Extract the [X, Y] coordinate from the center of the cell holding the provided text.  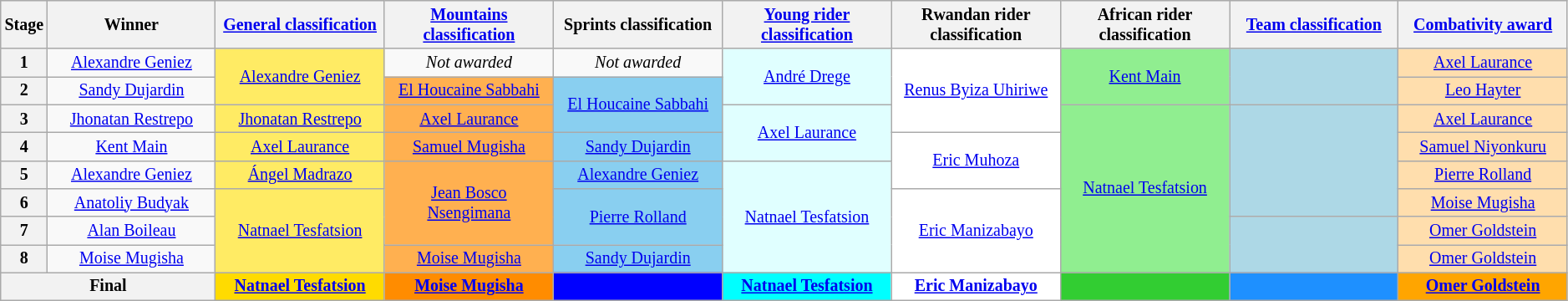
Ángel Madrazo [300, 174]
Renus Byiza Uhiriwe [976, 91]
Jean Bosco Nsengimana [469, 202]
Team classification [1314, 25]
6 [24, 202]
2 [24, 90]
Leo Hayter [1483, 90]
Final [109, 286]
Anatoliy Budyak [132, 202]
André Drege [807, 77]
Alan Boileau [132, 231]
3 [24, 119]
Eric Muhoza [976, 161]
5 [24, 174]
4 [24, 147]
Mountains classification [469, 25]
Combativity award [1483, 25]
Winner [132, 25]
General classification [300, 25]
7 [24, 231]
Samuel Niyonkuru [1483, 147]
Samuel Mugisha [469, 147]
8 [24, 259]
Rwandan rider classification [976, 25]
Young rider classification [807, 25]
Sprints classification [638, 25]
African rider classification [1144, 25]
Stage [24, 25]
1 [24, 64]
